Locate the cell with the specified text and output its [x, y] center coordinate. 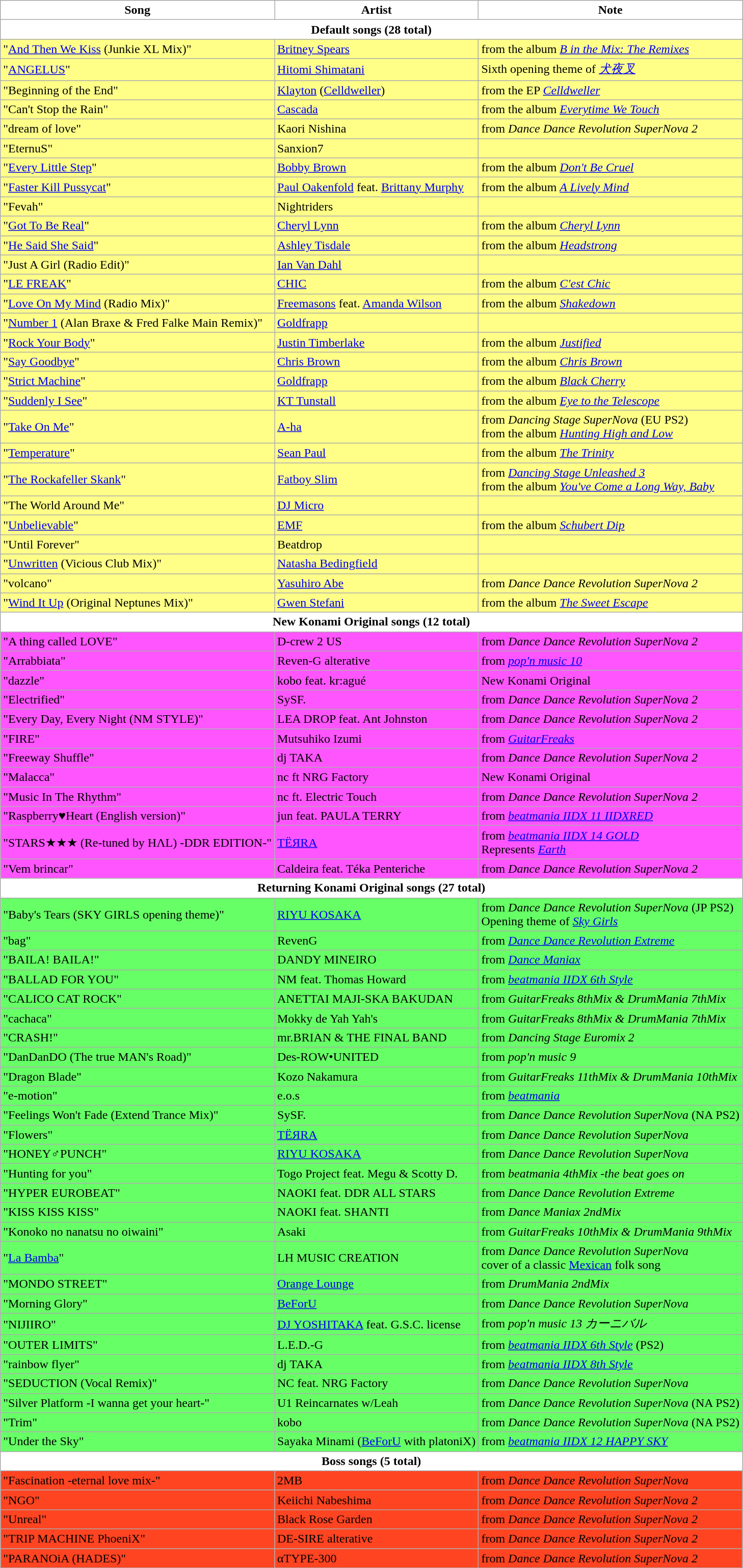
Justin Timberlake [376, 342]
"Arrabbiata" [138, 661]
"Trim" [138, 1422]
from beatmania IIDX 14 GOLDRepresents Earth [611, 842]
from the album C'est Chic [611, 284]
"Unreal" [138, 1519]
from GuitarFreaks [611, 739]
from beatmania IIDX 6th Style [611, 979]
Paul Oakenfold feat. Brittany Murphy [376, 187]
Sanxion7 [376, 148]
Nightriders [376, 206]
LEA DROP feat. Ant Johnston [376, 719]
"Electrified" [138, 699]
from Dancing Stage SuperNova (EU PS2)from the album Hunting High and Low [611, 427]
New Konami Original songs (12 total) [371, 622]
Yasuhiro Abe [376, 583]
"Take On Me" [138, 427]
"rainbow flyer" [138, 1364]
"OUTER LIMITS" [138, 1345]
NAOKI feat. SHANTI [376, 1212]
"Under the Sky" [138, 1442]
L.E.D.-G [376, 1345]
Gwen Stefani [376, 603]
"SEDUCTION (Vocal Remix)" [138, 1383]
αTYPE-300 [376, 1558]
"LE FREAK" [138, 284]
"Fascination -eternal love mix-" [138, 1480]
"Suddenly I See" [138, 400]
"A thing called LOVE" [138, 641]
from pop'n music 10 [611, 661]
"volcano" [138, 583]
"e-motion" [138, 1096]
Chris Brown [376, 361]
NAOKI feat. DDR ALL STARS [376, 1193]
nc ft NRG Factory [376, 777]
"Love On My Mind (Radio Mix)" [138, 303]
from the album B in the Mix: The Remixes [611, 49]
NC feat. NRG Factory [376, 1383]
from the album Cheryl Lynn [611, 226]
Keiichi Nabeshima [376, 1500]
"BALLAD FOR YOU" [138, 979]
"Temperature" [138, 453]
Klayton (Celldweller) [376, 90]
nc ft. Electric Touch [376, 797]
"La Bamba" [138, 1258]
"And Then We Kiss (Junkie XL Mix)" [138, 49]
from GuitarFreaks 11thMix & DrumMania 10thMix [611, 1076]
"The World Around Me" [138, 506]
"Say Goodbye" [138, 361]
Song [138, 10]
"dream of love" [138, 129]
from pop'n music 9 [611, 1057]
from beatmania IIDX 11 IIDXRED [611, 816]
Cascada [376, 110]
Cheryl Lynn [376, 226]
"FIRE" [138, 739]
from the album Don't Be Cruel [611, 168]
"Can't Stop the Rain" [138, 110]
from Dance Maniax 2ndMix [611, 1212]
Sayaka Minami (BeForU with platoniX) [376, 1442]
"Rock Your Body" [138, 342]
Des-ROW•UNITED [376, 1057]
"Silver Platform -I wanna get your heart-" [138, 1403]
"Malacca" [138, 777]
KT Tunstall [376, 400]
"NGO" [138, 1500]
from GuitarFreaks 10thMix & DrumMania 9thMix [611, 1232]
"Faster Kill Pussycat" [138, 187]
from the EP Celldweller [611, 90]
Britney Spears [376, 49]
"bag" [138, 940]
BeForU [376, 1303]
RevenG [376, 940]
"Flowers" [138, 1135]
Note [611, 10]
"Konoko no nanatsu no oiwaini" [138, 1232]
"Dragon Blade" [138, 1076]
Boss songs (5 total) [371, 1461]
from beatmania IIDX 12 HAPPY SKY [611, 1442]
Artist [376, 10]
"Raspberry♥Heart (English version)" [138, 816]
Fatboy Slim [376, 479]
from beatmania IIDX 8th Style [611, 1364]
LH MUSIC CREATION [376, 1258]
"Baby's Tears (SKY GIRLS opening theme)" [138, 914]
"Strict Machine" [138, 381]
Sixth opening theme of 犬夜叉 [611, 69]
Hitomi Shimatani [376, 69]
"HONEY♂PUNCH" [138, 1154]
Bobby Brown [376, 168]
from the album Shakedown [611, 303]
"Number 1 (Alan Braxe & Fred Falke Main Remix)" [138, 323]
Default songs (28 total) [371, 30]
Reven-G alterative [376, 661]
from the album Headstrong [611, 245]
kobo feat. kr:agué [376, 680]
"CRASH!" [138, 1037]
"Got To Be Real" [138, 226]
from the album Justified [611, 342]
from Dancing Stage Euromix 2 [611, 1037]
"PARANOiA (HADES)" [138, 1558]
Freemasons feat. Amanda Wilson [376, 303]
"HYPER EUROBEAT" [138, 1193]
"STARS★★★ (Re-tuned by HΛL) -DDR EDITION-" [138, 842]
Mutsuhiko Izumi [376, 739]
TЁЯRA [376, 1135]
"DanDanDO (The true MAN's Road)" [138, 1057]
from the album Chris Brown [611, 361]
kobo [376, 1422]
"Unbelievable" [138, 525]
from Dance Dance Revolution SuperNova (JP PS2)Opening theme of Sky Girls [611, 914]
Togo Project feat. Megu & Scotty D. [376, 1173]
"MONDO STREET" [138, 1284]
"Hunting for you" [138, 1173]
from the album Eye to the Telescope [611, 400]
DE-SIRE alterative [376, 1538]
D-crew 2 US [376, 641]
DANDY MINEIRO [376, 960]
DJ Micro [376, 506]
NM feat. Thomas Howard [376, 979]
2MB [376, 1480]
Beatdrop [376, 544]
e.o.s [376, 1096]
A-ha [376, 427]
from the album The Trinity [611, 453]
Natasha Bedingfield [376, 564]
from Dancing Stage Unleashed 3from the album You've Come a Long Way, Baby [611, 479]
Ian Van Dahl [376, 265]
from the album Everytime We Touch [611, 110]
from Dance Dance Revolution SuperNovacover of a classic Mexican folk song [611, 1258]
"Music In The Rhythm" [138, 797]
"Until Forever" [138, 544]
from beatmania 4thMix -the beat goes on [611, 1173]
from the album Black Cherry [611, 381]
"Freeway Shuffle" [138, 758]
mr.BRIAN & THE FINAL BAND [376, 1037]
Returning Konami Original songs (27 total) [371, 888]
"cachaca" [138, 1018]
"He Said She Said" [138, 245]
"TRIP MACHINE PhoeniX" [138, 1538]
"Morning Glory" [138, 1303]
Black Rose Garden [376, 1519]
CHIC [376, 284]
Kozo Nakamura [376, 1076]
"Every Day, Every Night (NM STYLE)" [138, 719]
from the album Schubert Dip [611, 525]
Kaori Nishina [376, 129]
"Fevah" [138, 206]
"Feelings Won't Fade (Extend Trance Mix)" [138, 1115]
"Every Little Step" [138, 168]
"KISS KISS KISS" [138, 1212]
from beatmania IIDX 6th Style (PS2) [611, 1345]
Asaki [376, 1232]
"NIJIIRO" [138, 1324]
"Just A Girl (Radio Edit)" [138, 265]
"dazzle" [138, 680]
Ashley Tisdale [376, 245]
jun feat. PAULA TERRY [376, 816]
Mokky de Yah Yah's [376, 1018]
EMF [376, 525]
Sean Paul [376, 453]
"Vem brincar" [138, 869]
"ANGELUS" [138, 69]
DJ YOSHITAKA feat. G.S.C. license [376, 1324]
"Wind It Up (Original Neptunes Mix)" [138, 603]
from DrumMania 2ndMix [611, 1284]
from the album A Lively Mind [611, 187]
"The Rockafeller Skank" [138, 479]
from Dance Maniax [611, 960]
"Unwritten (Vicious Club Mix)" [138, 564]
"Beginning of the End" [138, 90]
from pop'n music 13 カーニバル [611, 1324]
"BAILA! BAILA!" [138, 960]
from the album The Sweet Escape [611, 603]
from beatmania [611, 1096]
Orange Lounge [376, 1284]
U1 Reincarnates w/Leah [376, 1403]
Caldeira feat. Téka Penteriche [376, 869]
"CALICO CAT ROCK" [138, 999]
"EternuS" [138, 148]
TËЯRA [376, 842]
ANETTAI MAJI-SKA BAKUDAN [376, 999]
